Search for the cell housing the specified text and yield its [X, Y] center coordinate. 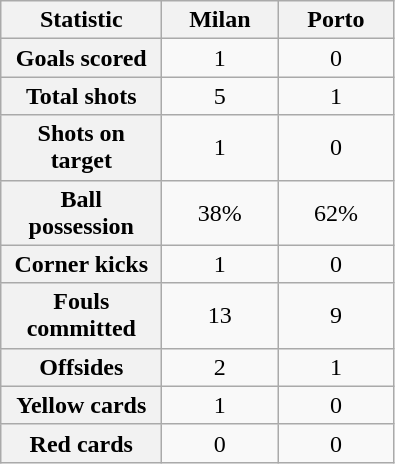
Offsides [82, 367]
5 [220, 96]
2 [220, 367]
62% [336, 212]
38% [220, 212]
Porto [336, 20]
Goals scored [82, 58]
Milan [220, 20]
Corner kicks [82, 264]
Ball possession [82, 212]
13 [220, 316]
Total shots [82, 96]
Red cards [82, 443]
Fouls committed [82, 316]
Shots on target [82, 148]
Yellow cards [82, 405]
Statistic [82, 20]
9 [336, 316]
